Identify which cell holds the provided text, then report its [X, Y] central coordinate. 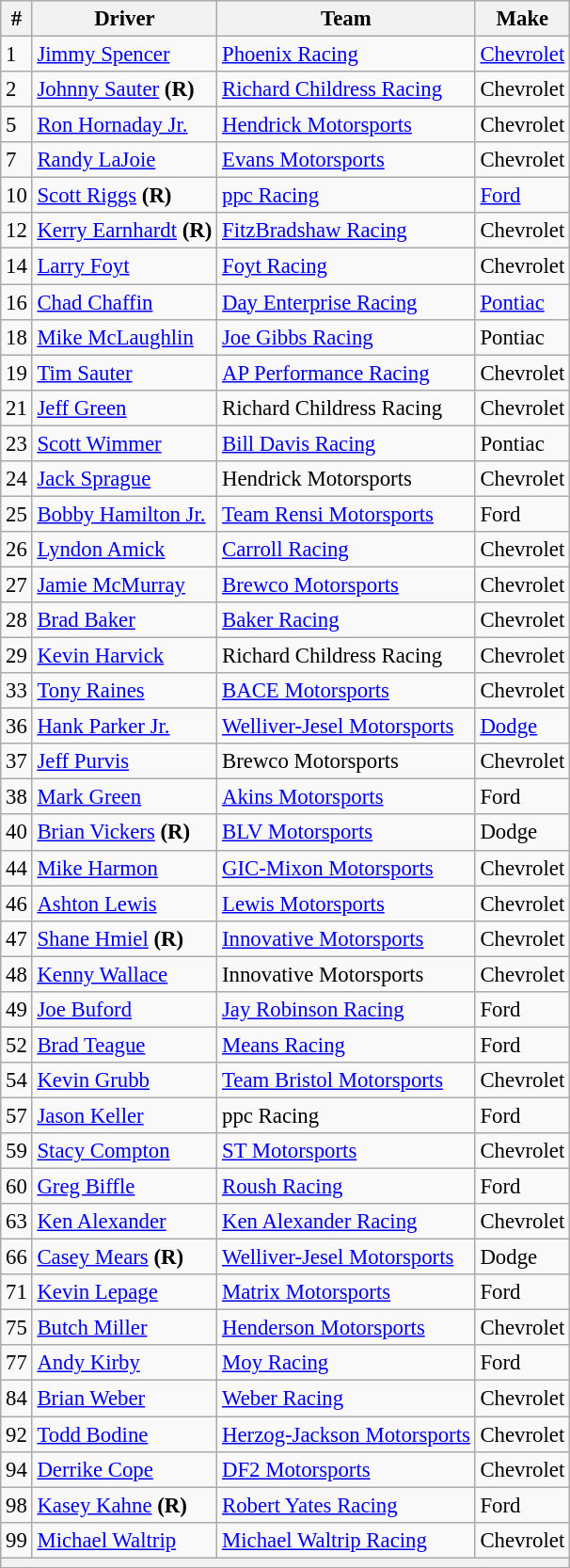
Team [346, 19]
Hank Parker Jr. [124, 727]
ST Motorsports [346, 1151]
59 [17, 1151]
18 [17, 337]
Make [522, 19]
Kerry Earnhardt (R) [124, 231]
57 [17, 1115]
Weber Racing [346, 1399]
Derrike Cope [124, 1469]
Ken Alexander Racing [346, 1222]
Roush Racing [346, 1187]
Akins Motorsports [346, 797]
AP Performance Racing [346, 373]
Larry Foyt [124, 266]
84 [17, 1399]
92 [17, 1434]
Baker Racing [346, 620]
Kevin Harvick [124, 656]
Scott Riggs (R) [124, 196]
1 [17, 55]
Brad Teague [124, 1045]
Evans Motorsports [346, 160]
26 [17, 550]
Mark Green [124, 797]
Jeff Green [124, 408]
Brian Weber [124, 1399]
Bobby Hamilton Jr. [124, 514]
Ron Hornaday Jr. [124, 125]
Brad Baker [124, 620]
7 [17, 160]
Kevin Lepage [124, 1292]
Carroll Racing [346, 550]
12 [17, 231]
Kenny Wallace [124, 974]
Mike Harmon [124, 868]
66 [17, 1257]
46 [17, 904]
Foyt Racing [346, 266]
Jay Robinson Racing [346, 1010]
23 [17, 443]
Lyndon Amick [124, 550]
Todd Bodine [124, 1434]
Jeff Purvis [124, 761]
Ashton Lewis [124, 904]
Andy Kirby [124, 1364]
99 [17, 1540]
Jimmy Spencer [124, 55]
Driver [124, 19]
37 [17, 761]
40 [17, 833]
DF2 Motorsports [346, 1469]
GIC-Mixon Motorsports [346, 868]
48 [17, 974]
Jamie McMurray [124, 584]
Jason Keller [124, 1115]
14 [17, 266]
Joe Gibbs Racing [346, 337]
Randy LaJoie [124, 160]
27 [17, 584]
BLV Motorsports [346, 833]
19 [17, 373]
Stacy Compton [124, 1151]
75 [17, 1328]
25 [17, 514]
Scott Wimmer [124, 443]
Robert Yates Racing [346, 1505]
Means Racing [346, 1045]
38 [17, 797]
Herzog-Jackson Motorsports [346, 1434]
52 [17, 1045]
Butch Miller [124, 1328]
Tony Raines [124, 691]
Michael Waltrip Racing [346, 1540]
FitzBradshaw Racing [346, 231]
28 [17, 620]
63 [17, 1222]
Shane Hmiel (R) [124, 938]
49 [17, 1010]
54 [17, 1080]
Kasey Kahne (R) [124, 1505]
24 [17, 479]
Henderson Motorsports [346, 1328]
Chad Chaffin [124, 302]
Casey Mears (R) [124, 1257]
71 [17, 1292]
BACE Motorsports [346, 691]
21 [17, 408]
36 [17, 727]
44 [17, 868]
Brian Vickers (R) [124, 833]
Moy Racing [346, 1364]
Kevin Grubb [124, 1080]
Jack Sprague [124, 479]
Team Rensi Motorsports [346, 514]
Joe Buford [124, 1010]
Michael Waltrip [124, 1540]
10 [17, 196]
60 [17, 1187]
29 [17, 656]
Johnny Sauter (R) [124, 89]
Day Enterprise Racing [346, 302]
5 [17, 125]
77 [17, 1364]
Mike McLaughlin [124, 337]
Tim Sauter [124, 373]
94 [17, 1469]
Team Bristol Motorsports [346, 1080]
Ken Alexander [124, 1222]
Matrix Motorsports [346, 1292]
# [17, 19]
33 [17, 691]
2 [17, 89]
16 [17, 302]
Greg Biffle [124, 1187]
47 [17, 938]
Phoenix Racing [346, 55]
Bill Davis Racing [346, 443]
98 [17, 1505]
Lewis Motorsports [346, 904]
